Scan for the cell matching the given text and deliver its [x, y] coordinate at center. 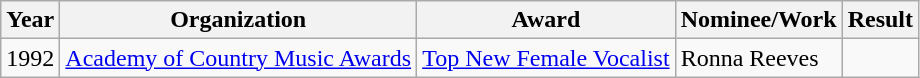
Academy of Country Music Awards [238, 58]
Award [546, 20]
Organization [238, 20]
Ronna Reeves [758, 58]
Top New Female Vocalist [546, 58]
Nominee/Work [758, 20]
Year [30, 20]
1992 [30, 58]
Result [880, 20]
